Identify which cell holds the provided text, then report its (X, Y) central coordinate. 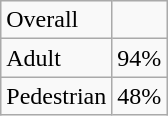
48% (140, 96)
Pedestrian (56, 96)
94% (140, 58)
Adult (56, 58)
Overall (56, 20)
